Find where the given text appears and provide that cell's center as (x, y) coordinate. 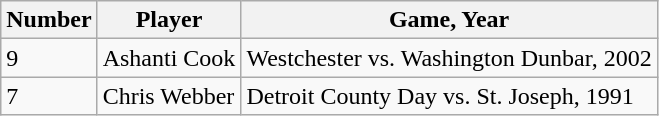
Ashanti Cook (169, 58)
Chris Webber (169, 96)
Player (169, 20)
7 (49, 96)
9 (49, 58)
Game, Year (449, 20)
Westchester vs. Washington Dunbar, 2002 (449, 58)
Number (49, 20)
Detroit County Day vs. St. Joseph, 1991 (449, 96)
